Scan for the cell matching the given text and deliver its (x, y) coordinate at center. 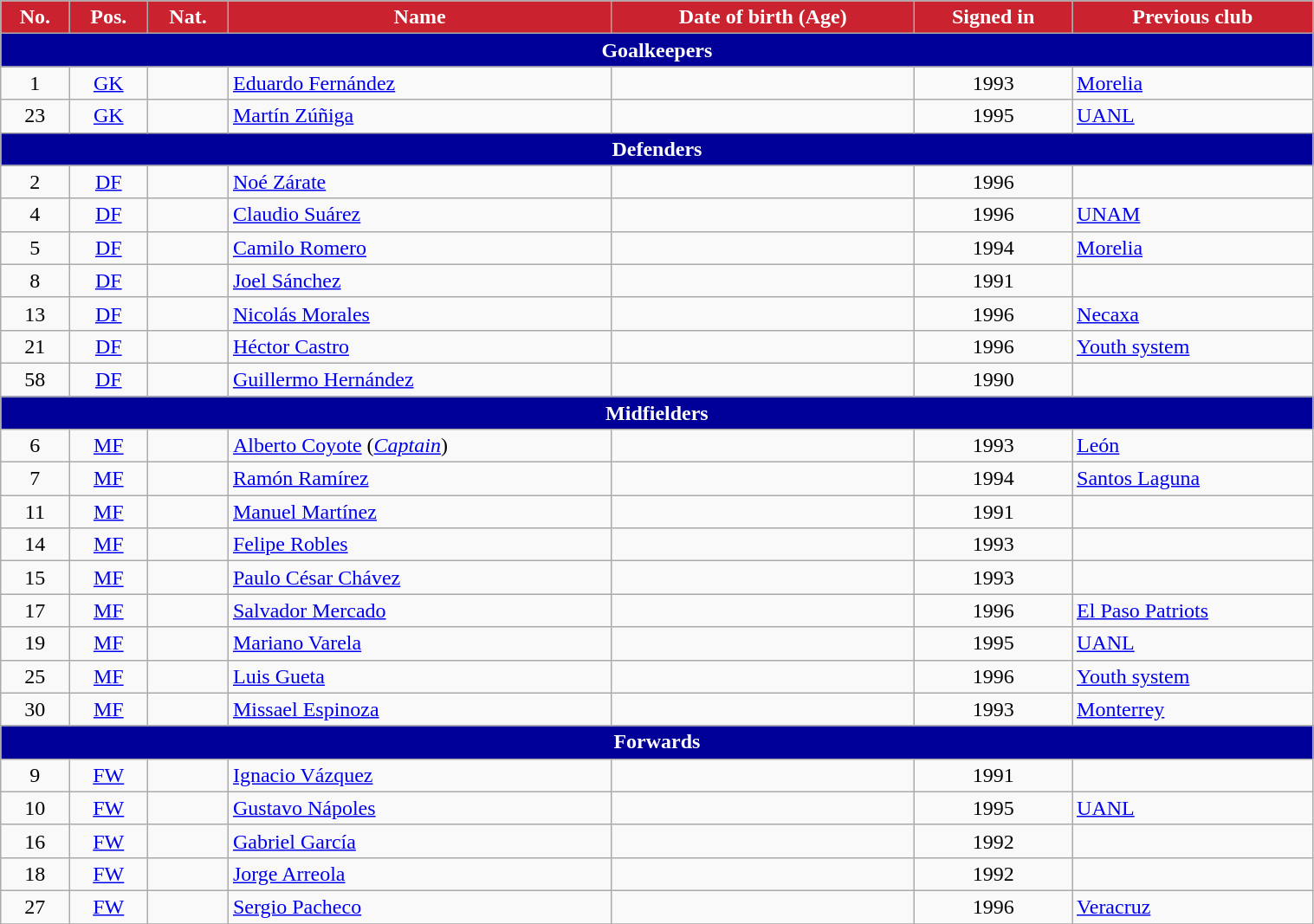
Gustavo Nápoles (419, 808)
8 (35, 281)
Felipe Robles (419, 545)
Previous club (1194, 17)
Necaxa (1194, 313)
Monterrey (1194, 709)
4 (35, 215)
58 (35, 379)
21 (35, 346)
Manuel Martínez (419, 512)
Signed in (994, 17)
Missael Espinoza (419, 709)
Name (419, 17)
Guillermo Hernández (419, 379)
23 (35, 116)
Joel Sánchez (419, 281)
Date of birth (Age) (763, 17)
León (1194, 446)
Ramón Ramírez (419, 479)
2 (35, 182)
Goalkeepers (657, 50)
Forwards (657, 742)
Veracruz (1194, 907)
Paulo César Chávez (419, 578)
10 (35, 808)
Jorge Arreola (419, 874)
Pos. (109, 17)
9 (35, 775)
Camilo Romero (419, 248)
El Paso Patriots (1194, 611)
5 (35, 248)
30 (35, 709)
Salvador Mercado (419, 611)
Defenders (657, 149)
6 (35, 446)
UNAM (1194, 215)
13 (35, 313)
25 (35, 676)
1990 (994, 379)
Ignacio Vázquez (419, 775)
Sergio Pacheco (419, 907)
Noé Zárate (419, 182)
18 (35, 874)
Nicolás Morales (419, 313)
14 (35, 545)
No. (35, 17)
11 (35, 512)
Gabriel García (419, 841)
27 (35, 907)
17 (35, 611)
19 (35, 643)
Alberto Coyote (Captain) (419, 446)
16 (35, 841)
Luis Gueta (419, 676)
Eduardo Fernández (419, 83)
Nat. (189, 17)
Mariano Varela (419, 643)
1 (35, 83)
Midfielders (657, 413)
Héctor Castro (419, 346)
7 (35, 479)
Claudio Suárez (419, 215)
Santos Laguna (1194, 479)
Martín Zúñiga (419, 116)
15 (35, 578)
